Output the (X, Y) coordinate of the center of the cell containing the given text.  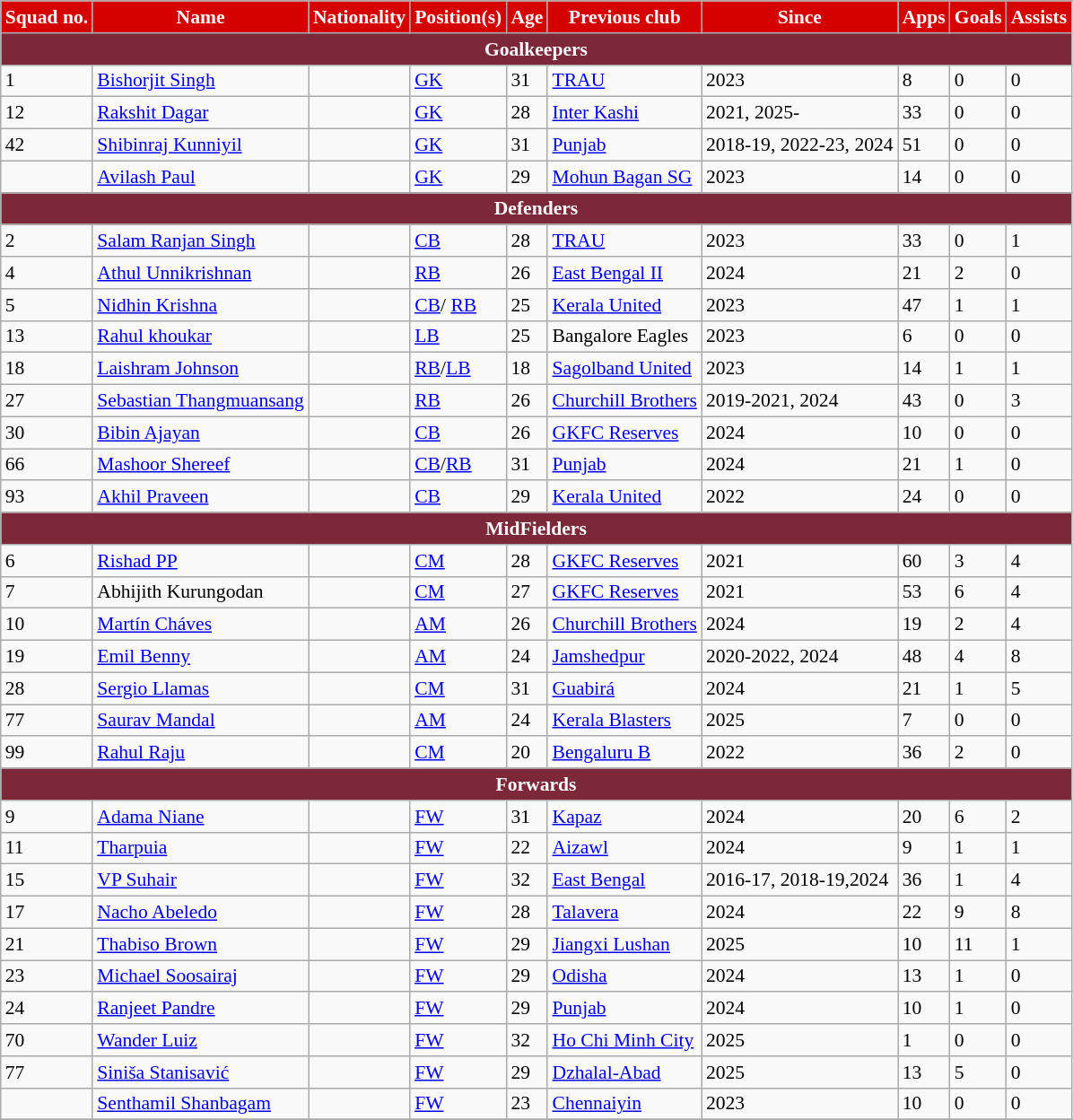
Jamshedpur (624, 657)
Inter Kashi (624, 113)
15 (47, 880)
Goals (978, 17)
Squad no. (47, 17)
Defenders (536, 209)
Kerala Blasters (624, 721)
Adama Niane (201, 817)
Rishad PP (201, 561)
66 (47, 465)
Rahul khoukar (201, 337)
2018-19, 2022-23, 2024 (800, 145)
70 (47, 1040)
Salam Ranjan Singh (201, 241)
Dzhalal-Abad (624, 1072)
Goalkeepers (536, 49)
2019-2021, 2024 (800, 401)
60 (924, 561)
Bishorjit Singh (201, 81)
Wander Luiz (201, 1040)
93 (47, 497)
Bibin Ajayan (201, 433)
51 (924, 145)
Senthamil Shanbagam (201, 1104)
Bengaluru B (624, 753)
Forwards (536, 784)
Saurav Mandal (201, 721)
Sebastian Thangmuansang (201, 401)
2016-17, 2018-19,2024 (800, 880)
Talavera (624, 913)
Kapaz (624, 817)
Nationality (359, 17)
Thabiso Brown (201, 944)
Assists (1039, 17)
Emil Benny (201, 657)
Odisha (624, 976)
Mohun Bagan SG (624, 177)
CB/ RB (458, 305)
Athul Unnikrishnan (201, 273)
Abhijith Kurungodan (201, 592)
Laishram Johnson (201, 369)
30 (47, 433)
2020-2022, 2024 (800, 657)
Michael Soosairaj (201, 976)
RB/LB (458, 369)
Since (800, 17)
Ho Chi Minh City (624, 1040)
Siniša Stanisavić (201, 1072)
East Bengal (624, 880)
Nacho Abeledo (201, 913)
Ranjeet Pandre (201, 1009)
LB (458, 337)
Position(s) (458, 17)
12 (47, 113)
VP Suhair (201, 880)
Rahul Raju (201, 753)
Avilash Paul (201, 177)
Rakshit Dagar (201, 113)
99 (47, 753)
Name (201, 17)
2021, 2025- (800, 113)
CB/RB (458, 465)
Tharpuia (201, 848)
Chennaiyin (624, 1104)
Sergio Llamas (201, 688)
Previous club (624, 17)
17 (47, 913)
Akhil Praveen (201, 497)
Shibinraj Kunniyil (201, 145)
Age (527, 17)
MidFielders (536, 529)
Bangalore Eagles (624, 337)
Aizawl (624, 848)
47 (924, 305)
Martín Cháves (201, 625)
Jiangxi Lushan (624, 944)
East Bengal II (624, 273)
Nidhin Krishna (201, 305)
42 (47, 145)
Mashoor Shereef (201, 465)
Apps (924, 17)
43 (924, 401)
53 (924, 592)
48 (924, 657)
Guabirá (624, 688)
Sagolband United (624, 369)
